Return the [X, Y] coordinate for the center point of the cell that contains the specified text.  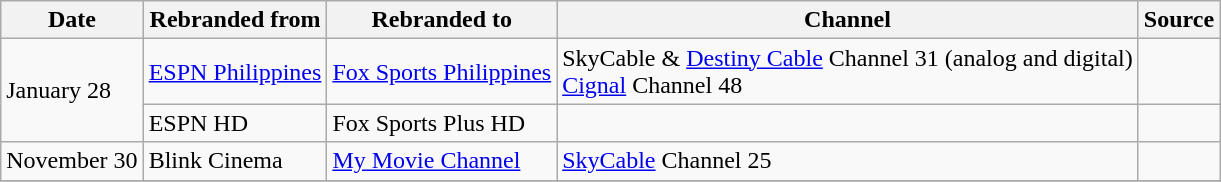
Date [72, 20]
Rebranded to [442, 20]
SkyCable & Destiny Cable Channel 31 (analog and digital)Cignal Channel 48 [848, 72]
SkyCable Channel 25 [848, 161]
My Movie Channel [442, 161]
ESPN Philippines [235, 72]
Rebranded from [235, 20]
ESPN HD [235, 123]
January 28 [72, 90]
Fox Sports Plus HD [442, 123]
Channel [848, 20]
Fox Sports Philippines [442, 72]
November 30 [72, 161]
Blink Cinema [235, 161]
Source [1178, 20]
